Pinpoint the cell where the given text exists, returning its [x, y] midpoint coordinate. 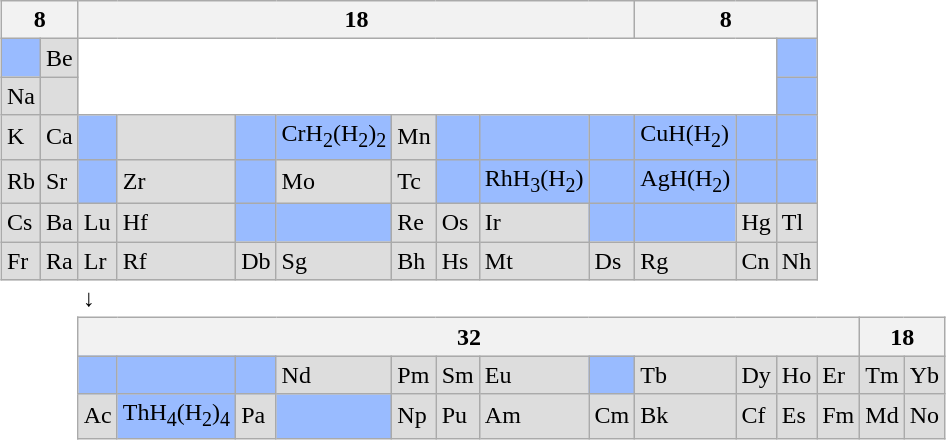
Hf [176, 223]
CuH(H2) [686, 137]
CrH2(H2)2 [334, 137]
Nd [334, 375]
Hs [458, 261]
Tb [686, 375]
Be [59, 58]
↓ [98, 299]
Pm [414, 375]
K [20, 137]
Tm [882, 375]
Cf [756, 416]
Mt [534, 261]
Mo [334, 181]
Na [20, 96]
Lr [98, 261]
Nh [796, 261]
Sg [334, 261]
Tc [414, 181]
Sm [458, 375]
Rb [20, 181]
Sr [59, 181]
Md [882, 416]
Dy [756, 375]
Cn [756, 261]
32 [469, 337]
Pu [458, 416]
Mn [414, 137]
Ds [612, 261]
Os [458, 223]
Ir [534, 223]
Bh [414, 261]
Np [414, 416]
Cs [20, 223]
Db [256, 261]
ThH4(H2)4 [176, 416]
Tl [796, 223]
Rg [686, 261]
RhH3(H2) [534, 181]
AgH(H2) [686, 181]
Ra [59, 261]
Am [534, 416]
Lu [98, 223]
Er [838, 375]
Ac [98, 416]
Pa [256, 416]
Zr [176, 181]
Hg [756, 223]
Yb [924, 375]
Re [414, 223]
Fm [838, 416]
No [924, 416]
Eu [534, 375]
Es [796, 416]
Cm [612, 416]
Fr [20, 261]
Bk [686, 416]
Ba [59, 223]
Ca [59, 137]
Ho [796, 375]
Rf [176, 261]
